Capture the cell that displays the provided text and extract its (x, y) central coordinate. 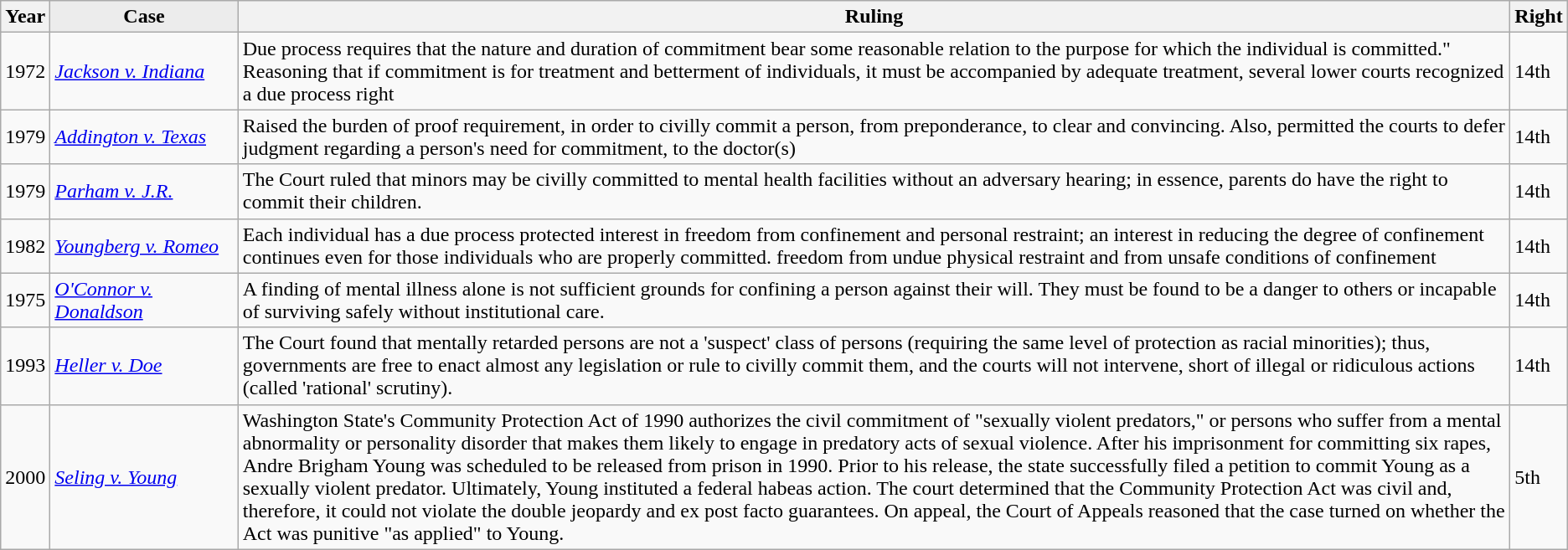
Case (144, 17)
2000 (25, 477)
1993 (25, 366)
Heller v. Doe (144, 366)
Year (25, 17)
5th (1539, 477)
O'Connor v. Donaldson (144, 300)
1972 (25, 71)
Addington v. Texas (144, 137)
Jackson v. Indiana (144, 71)
1982 (25, 246)
Seling v. Young (144, 477)
Right (1539, 17)
Parham v. J.R. (144, 191)
Youngberg v. Romeo (144, 246)
1975 (25, 300)
Ruling (874, 17)
